Return [X, Y] of the center of cell containing provided text 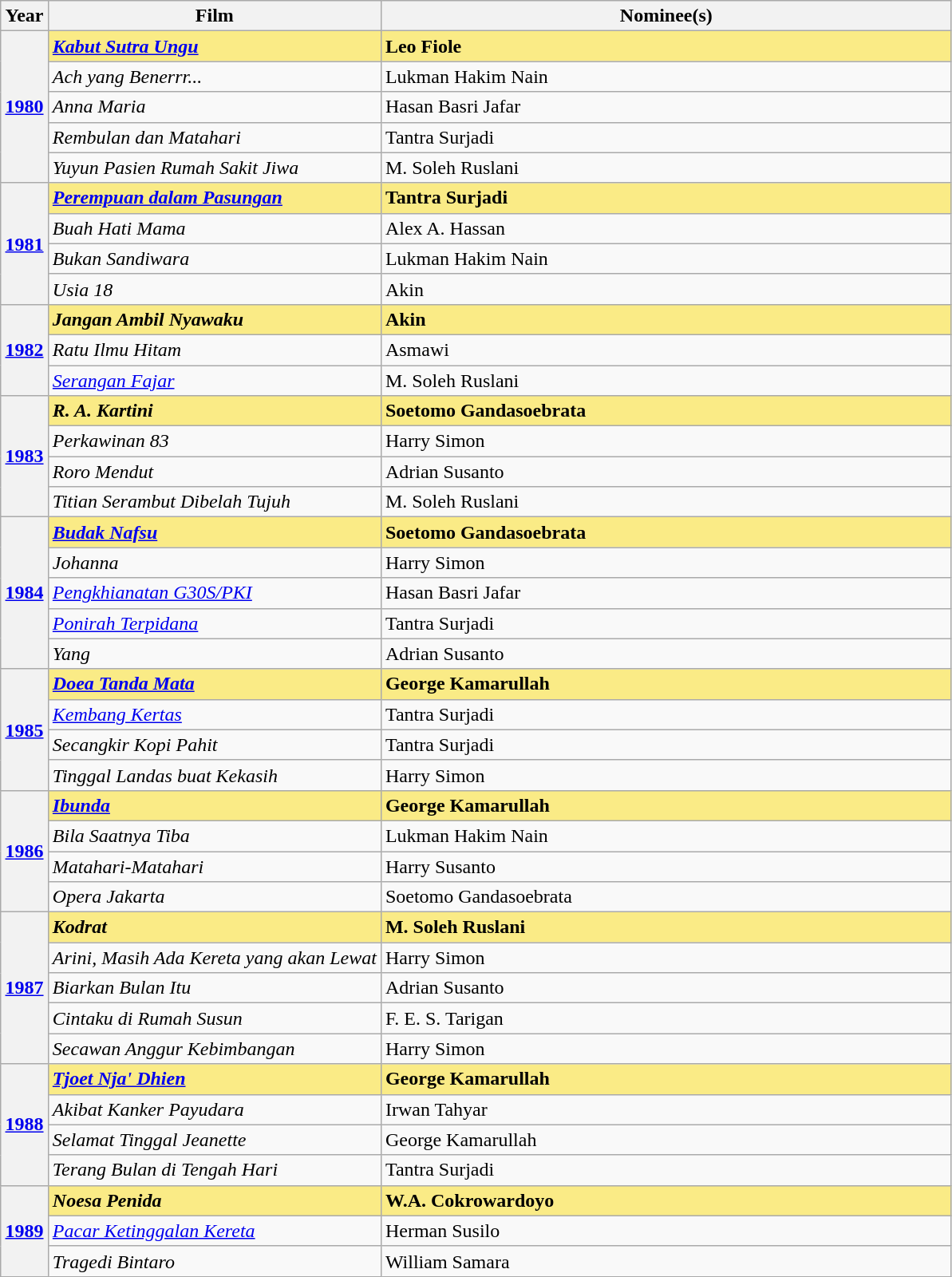
Rembulan dan Matahari [214, 137]
1985 [25, 729]
Yang [214, 654]
Harry Susanto [666, 866]
W.A. Cokrowardoyo [666, 1200]
Tinggal Landas buat Kekasih [214, 775]
Doea Tanda Mata [214, 684]
Year [25, 16]
1986 [25, 851]
Irwan Tahyar [666, 1109]
Pengkhianatan G30S/PKI [214, 593]
Film [214, 16]
Leo Fiole [666, 46]
Jangan Ambil Nyawaku [214, 319]
Kodrat [214, 927]
Alex A. Hassan [666, 228]
Ratu Ilmu Hitam [214, 350]
Ponirah Terpidana [214, 623]
1987 [25, 988]
Secawan Anggur Kebimbangan [214, 1049]
F. E. S. Tarigan [666, 1018]
Opera Jakarta [214, 897]
Tragedi Bintaro [214, 1261]
Usia 18 [214, 289]
Noesa Penida [214, 1200]
Kabut Sutra Ungu [214, 46]
1988 [25, 1125]
1984 [25, 593]
Serangan Fajar [214, 381]
Perempuan dalam Pasungan [214, 198]
Anna Maria [214, 107]
Johanna [214, 563]
Buah Hati Mama [214, 228]
Budak Nafsu [214, 532]
Herman Susilo [666, 1231]
Ach yang Benerrr... [214, 77]
1981 [25, 243]
Secangkir Kopi Pahit [214, 745]
Matahari-Matahari [214, 866]
Yuyun Pasien Rumah Sakit Jiwa [214, 168]
1980 [25, 107]
Kembang Kertas [214, 714]
1989 [25, 1231]
Nominee(s) [666, 16]
Ibunda [214, 805]
Arini, Masih Ada Kereta yang akan Lewat [214, 958]
Biarkan Bulan Itu [214, 988]
Titian Serambut Dibelah Tujuh [214, 502]
1983 [25, 457]
1982 [25, 350]
Terang Bulan di Tengah Hari [214, 1170]
Selamat Tinggal Jeanette [214, 1140]
Pacar Ketinggalan Kereta [214, 1231]
Cintaku di Rumah Susun [214, 1018]
Akibat Kanker Payudara [214, 1109]
Bila Saatnya Tiba [214, 836]
Tjoet Nja' Dhien [214, 1079]
R. A. Kartini [214, 411]
Roro Mendut [214, 472]
Bukan Sandiwara [214, 259]
William Samara [666, 1261]
Perkawinan 83 [214, 441]
Asmawi [666, 350]
